Determine the [X, Y] coordinate at the center of the cell enclosing the given text.  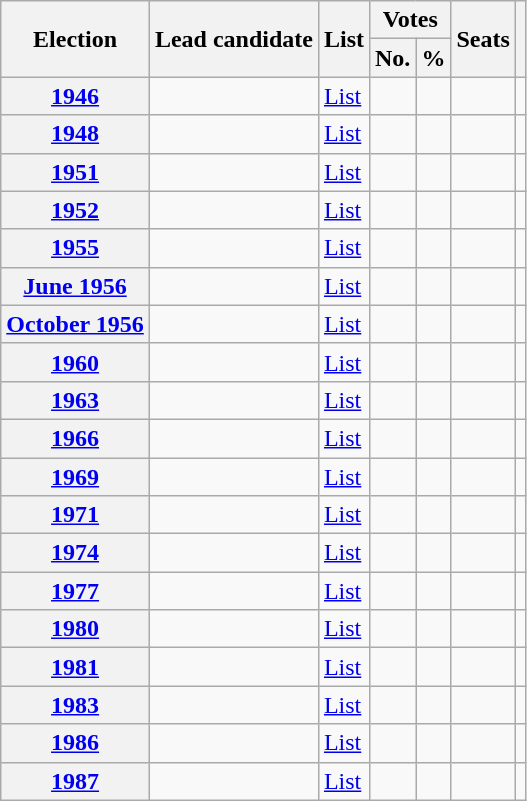
1987 [76, 781]
Votes [410, 20]
Lead candidate [234, 39]
1980 [76, 629]
1969 [76, 477]
1960 [76, 362]
1955 [76, 248]
1974 [76, 553]
Seats [483, 39]
No. [392, 58]
1952 [76, 210]
1971 [76, 515]
1977 [76, 591]
October 1956 [76, 324]
1981 [76, 667]
1946 [76, 96]
1951 [76, 172]
% [434, 58]
Election [76, 39]
June 1956 [76, 286]
1963 [76, 400]
1966 [76, 438]
1986 [76, 743]
1948 [76, 134]
1983 [76, 705]
